Extract the (x, y) coordinate from the center of the cell holding the provided text.  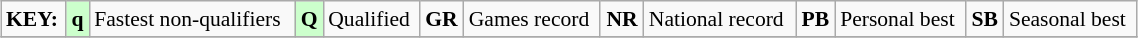
q (78, 19)
Qualified (371, 19)
PB (816, 19)
NR (622, 19)
KEY: (34, 19)
Games record (532, 19)
Personal best (900, 19)
Fastest non-qualifiers (192, 19)
Seasonal best (1070, 19)
SB (985, 19)
Q (309, 19)
GR (442, 19)
National record (720, 19)
